Return the (x, y) coordinate for the center point of the cell that contains the specified text.  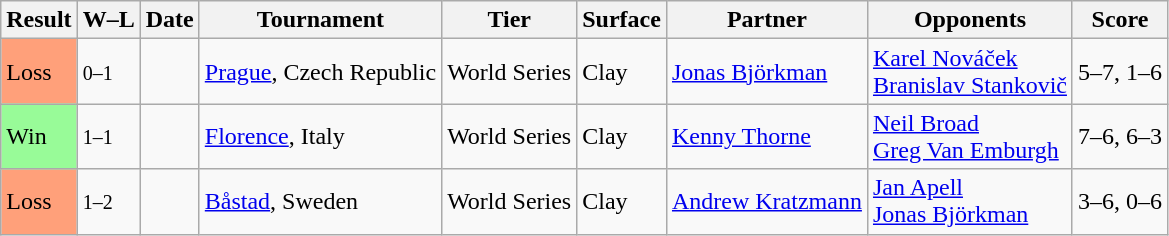
Win (39, 136)
Score (1120, 20)
Prague, Czech Republic (320, 72)
Opponents (970, 20)
Florence, Italy (320, 136)
3–6, 0–6 (1120, 202)
7–6, 6–3 (1120, 136)
5–7, 1–6 (1120, 72)
Surface (622, 20)
Tier (510, 20)
W–L (108, 20)
Kenny Thorne (766, 136)
1–2 (108, 202)
Result (39, 20)
0–1 (108, 72)
1–1 (108, 136)
Jonas Björkman (766, 72)
Båstad, Sweden (320, 202)
Tournament (320, 20)
Andrew Kratzmann (766, 202)
Date (170, 20)
Neil Broad Greg Van Emburgh (970, 136)
Jan Apell Jonas Björkman (970, 202)
Partner (766, 20)
Karel Nováček Branislav Stankovič (970, 72)
